Extract the [x, y] coordinate from the center of the cell holding the provided text.  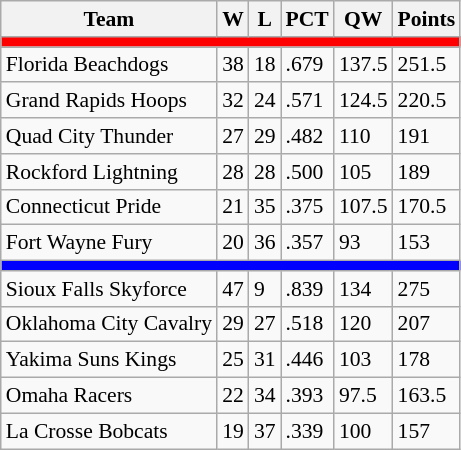
22 [233, 396]
18 [265, 65]
47 [233, 289]
37 [265, 431]
107.5 [364, 207]
170.5 [427, 207]
275 [427, 289]
93 [364, 243]
W [233, 19]
34 [265, 396]
PCT [308, 19]
124.5 [364, 101]
.482 [308, 136]
Sioux Falls Skyforce [109, 289]
103 [364, 360]
L [265, 19]
24 [265, 101]
220.5 [427, 101]
.679 [308, 65]
QW [364, 19]
153 [427, 243]
19 [233, 431]
32 [233, 101]
25 [233, 360]
Points [427, 19]
120 [364, 324]
.518 [308, 324]
163.5 [427, 396]
207 [427, 324]
110 [364, 136]
Grand Rapids Hoops [109, 101]
134 [364, 289]
.571 [308, 101]
36 [265, 243]
20 [233, 243]
21 [233, 207]
Yakima Suns Kings [109, 360]
38 [233, 65]
105 [364, 172]
251.5 [427, 65]
.500 [308, 172]
.357 [308, 243]
137.5 [364, 65]
Oklahoma City Cavalry [109, 324]
35 [265, 207]
La Crosse Bobcats [109, 431]
Omaha Racers [109, 396]
.839 [308, 289]
Quad City Thunder [109, 136]
.339 [308, 431]
178 [427, 360]
157 [427, 431]
97.5 [364, 396]
189 [427, 172]
9 [265, 289]
.446 [308, 360]
100 [364, 431]
Florida Beachdogs [109, 65]
Fort Wayne Fury [109, 243]
.375 [308, 207]
Rockford Lightning [109, 172]
.393 [308, 396]
191 [427, 136]
31 [265, 360]
Team [109, 19]
Connecticut Pride [109, 207]
